Return (x, y) of the center of cell containing provided text 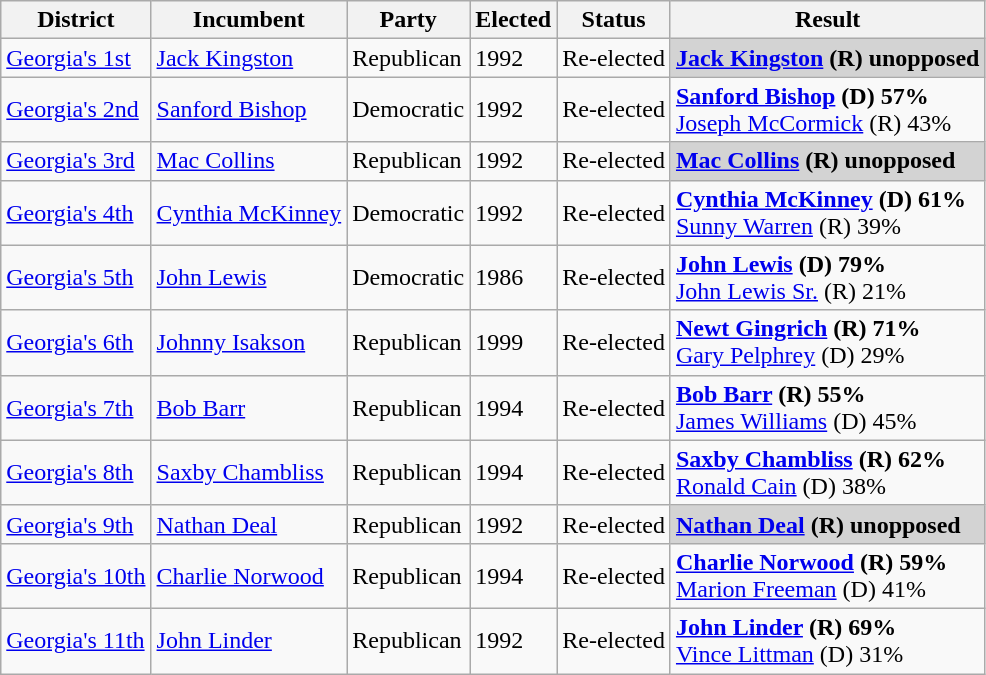
Charlie Norwood (249, 576)
Georgia's 9th (76, 524)
John Linder (R) 69%Vince Littman (D) 31% (827, 640)
Bob Barr (249, 408)
Party (408, 20)
Incumbent (249, 20)
Cynthia McKinney (D) 61%Sunny Warren (R) 39% (827, 212)
Georgia's 5th (76, 278)
Sanford Bishop (249, 110)
Saxby Chambliss (R) 62%Ronald Cain (D) 38% (827, 472)
Bob Barr (R) 55%James Williams (D) 45% (827, 408)
1999 (514, 342)
Sanford Bishop (D) 57%Joseph McCormick (R) 43% (827, 110)
Cynthia McKinney (249, 212)
Newt Gingrich (R) 71%Gary Pelphrey (D) 29% (827, 342)
Nathan Deal (R) unopposed (827, 524)
Mac Collins (249, 161)
Georgia's 6th (76, 342)
Charlie Norwood (R) 59%Marion Freeman (D) 41% (827, 576)
Johnny Isakson (249, 342)
Elected (514, 20)
Georgia's 3rd (76, 161)
Georgia's 1st (76, 58)
Georgia's 4th (76, 212)
Georgia's 7th (76, 408)
Jack Kingston (R) unopposed (827, 58)
Georgia's 8th (76, 472)
District (76, 20)
Status (614, 20)
1986 (514, 278)
John Lewis (D) 79%John Lewis Sr. (R) 21% (827, 278)
Mac Collins (R) unopposed (827, 161)
John Lewis (249, 278)
Georgia's 10th (76, 576)
Georgia's 11th (76, 640)
John Linder (249, 640)
Georgia's 2nd (76, 110)
Saxby Chambliss (249, 472)
Jack Kingston (249, 58)
Result (827, 20)
Nathan Deal (249, 524)
